Search for the cell housing the specified text and yield its (x, y) center coordinate. 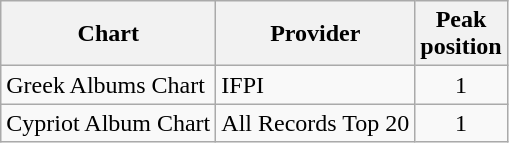
IFPI (316, 85)
All Records Top 20 (316, 123)
Chart (108, 34)
Provider (316, 34)
Cypriot Album Chart (108, 123)
Peakposition (461, 34)
Greek Albums Chart (108, 85)
